Output the [X, Y] coordinate of the center of the cell containing the given text.  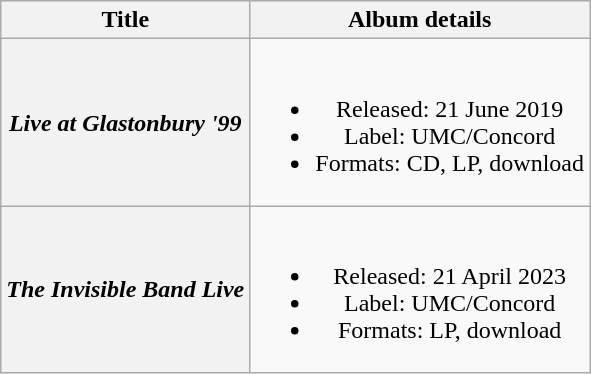
The Invisible Band Live [126, 290]
Released: 21 April 2023Label: UMC/ConcordFormats: LP, download [420, 290]
Album details [420, 20]
Title [126, 20]
Released: 21 June 2019Label: UMC/ConcordFormats: CD, LP, download [420, 122]
Live at Glastonbury '99 [126, 122]
